Output the (x, y) coordinate of the center of the cell containing the given text.  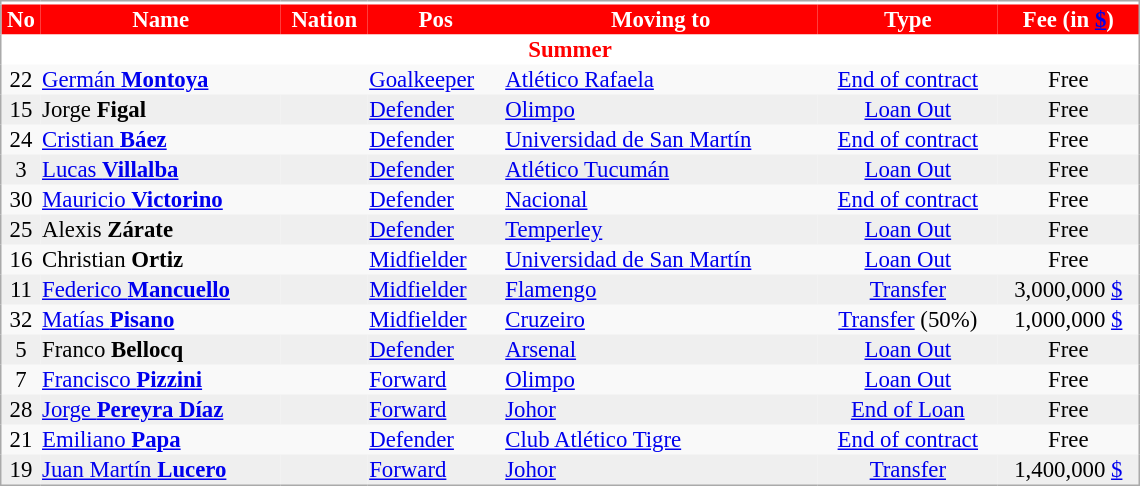
Name (161, 19)
Atlético Rafaela (661, 79)
Nacional (661, 199)
Juan Martín Lucero (161, 470)
Germán Montoya (161, 79)
Jorge Pereyra Díaz (161, 409)
End of Loan (908, 409)
Goalkeeper (436, 79)
16 (21, 259)
Jorge Figal (161, 109)
24 (21, 139)
28 (21, 409)
Club Atlético Tigre (661, 439)
1,000,000 $ (1068, 319)
3,000,000 $ (1068, 289)
Arsenal (661, 349)
1,400,000 $ (1068, 470)
No (21, 19)
Type (908, 19)
5 (21, 349)
19 (21, 470)
3 (21, 169)
7 (21, 379)
Federico Mancuello (161, 289)
25 (21, 229)
Pos (436, 19)
Matías Pisano (161, 319)
32 (21, 319)
Summer (570, 49)
Francisco Pizzini (161, 379)
Emiliano Papa (161, 439)
Fee (in $) (1068, 19)
21 (21, 439)
Christian Ortiz (161, 259)
Mauricio Victorino (161, 199)
Atlético Tucumán (661, 169)
Flamengo (661, 289)
Cruzeiro (661, 319)
Transfer (50%) (908, 319)
22 (21, 79)
11 (21, 289)
Cristian Báez (161, 139)
Franco Bellocq (161, 349)
Moving to (661, 19)
Lucas Villalba (161, 169)
Alexis Zárate (161, 229)
15 (21, 109)
Temperley (661, 229)
Nation (324, 19)
30 (21, 199)
